Search for the cell housing the specified text and yield its [x, y] center coordinate. 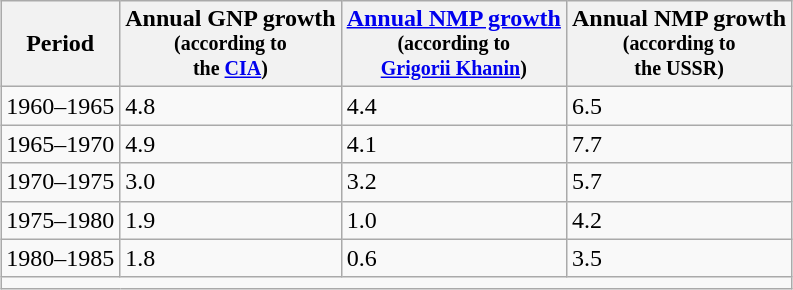
3.5 [678, 258]
1970–1975 [60, 182]
4.9 [230, 144]
4.2 [678, 220]
3.0 [230, 182]
6.5 [678, 106]
4.1 [454, 144]
1960–1965 [60, 106]
4.8 [230, 106]
Annual NMP growth(according toGrigorii Khanin) [454, 44]
1.0 [454, 220]
5.7 [678, 182]
1965–1970 [60, 144]
1.8 [230, 258]
1975–1980 [60, 220]
1980–1985 [60, 258]
4.4 [454, 106]
7.7 [678, 144]
Annual NMP growth(according tothe USSR) [678, 44]
0.6 [454, 258]
1.9 [230, 220]
Period [60, 44]
Annual GNP growth (according tothe CIA) [230, 44]
3.2 [454, 182]
